For the text-containing cell, return its midpoint in (X, Y) coordinate format. 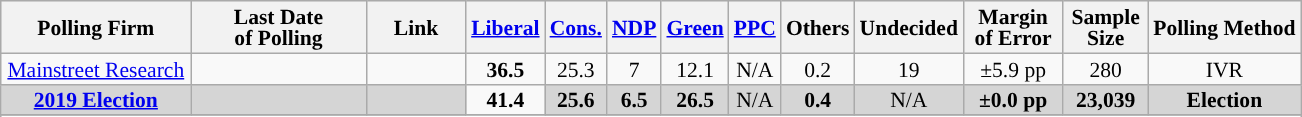
2019 Election (96, 100)
Link (416, 27)
7 (634, 68)
36.5 (505, 68)
Others (818, 27)
280 (1106, 68)
25.6 (576, 100)
25.3 (576, 68)
Marginof Error (1013, 27)
0.2 (818, 68)
Election (1224, 100)
12.1 (694, 68)
Polling Method (1224, 27)
19 (909, 68)
±5.9 pp (1013, 68)
Polling Firm (96, 27)
Mainstreet Research (96, 68)
Green (694, 27)
PPC (755, 27)
IVR (1224, 68)
41.4 (505, 100)
23,039 (1106, 100)
Last Dateof Polling (278, 27)
±0.0 pp (1013, 100)
26.5 (694, 100)
Cons. (576, 27)
SampleSize (1106, 27)
NDP (634, 27)
Liberal (505, 27)
6.5 (634, 100)
0.4 (818, 100)
Undecided (909, 27)
